Pinpoint the cell where the given text exists, returning its (X, Y) midpoint coordinate. 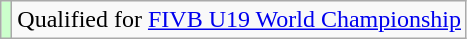
Qualified for FIVB U19 World Championship (240, 20)
